Scan for the cell matching the given text and deliver its (X, Y) coordinate at center. 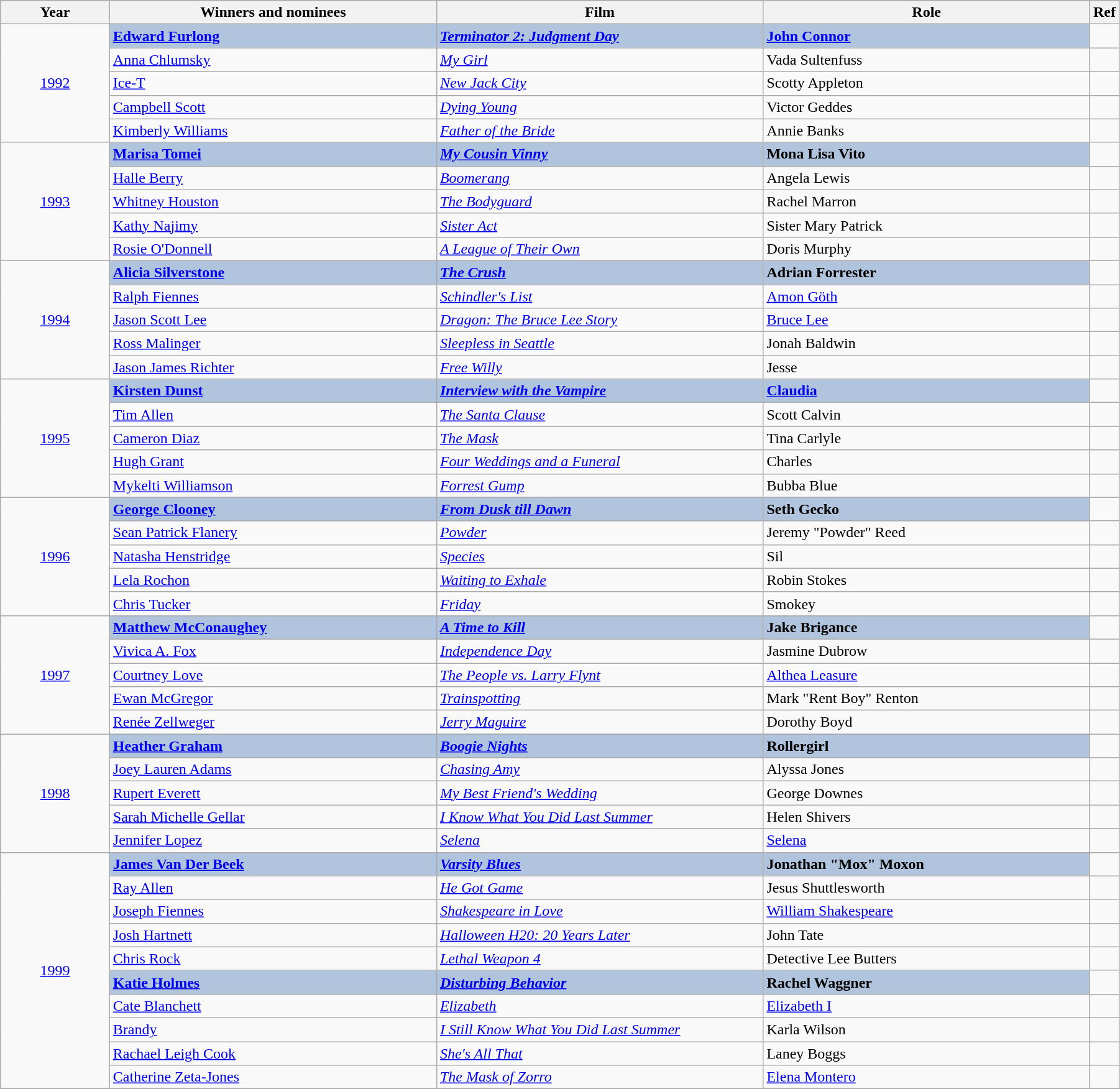
Cate Blanchett (273, 1006)
Detective Lee Butters (927, 958)
Halloween H20: 20 Years Later (599, 935)
1994 (55, 319)
Sil (927, 556)
The People vs. Larry Flynt (599, 674)
She's All That (599, 1054)
My Cousin Vinny (599, 154)
Alyssa Jones (927, 770)
Chris Tucker (273, 604)
Mona Lisa Vito (927, 154)
Halle Berry (273, 178)
Four Weddings and a Funeral (599, 462)
Edward Furlong (273, 36)
Ref (1104, 12)
Kimberly Williams (273, 131)
1998 (55, 793)
Rosie O'Donnell (273, 249)
Sleepless in Seattle (599, 344)
Katie Holmes (273, 982)
Alicia Silverstone (273, 272)
George Clooney (273, 509)
Jason Scott Lee (273, 320)
Winners and nominees (273, 12)
Mark "Rent Boy" Renton (927, 699)
Species (599, 556)
Role (927, 12)
Hugh Grant (273, 462)
Rupert Everett (273, 793)
The Crush (599, 272)
Free Willy (599, 367)
Jonathan "Mox" Moxon (927, 864)
Sister Mary Patrick (927, 225)
1996 (55, 556)
Joey Lauren Adams (273, 770)
He Got Game (599, 888)
Independence Day (599, 651)
A Time to Kill (599, 627)
John Tate (927, 935)
Brandy (273, 1029)
Dragon: The Bruce Lee Story (599, 320)
Friday (599, 604)
Chris Rock (273, 958)
Mykelti Williamson (273, 485)
Elizabeth I (927, 1006)
Seth Gecko (927, 509)
Chasing Amy (599, 770)
Film (599, 12)
Scott Calvin (927, 415)
Dying Young (599, 107)
The Bodyguard (599, 201)
Kirsten Dunst (273, 391)
Sean Patrick Flanery (273, 533)
Anna Chlumsky (273, 60)
Jerry Maguire (599, 722)
Courtney Love (273, 674)
1999 (55, 971)
Cameron Diaz (273, 438)
Dorothy Boyd (927, 722)
Varsity Blues (599, 864)
Bruce Lee (927, 320)
Jason James Richter (273, 367)
Angela Lewis (927, 178)
Renée Zellweger (273, 722)
Smokey (927, 604)
Powder (599, 533)
Rachel Marron (927, 201)
My Best Friend's Wedding (599, 793)
Whitney Houston (273, 201)
Rollergirl (927, 746)
From Dusk till Dawn (599, 509)
Kathy Najimy (273, 225)
Jennifer Lopez (273, 840)
Jesse (927, 367)
1995 (55, 438)
Claudia (927, 391)
Rachael Leigh Cook (273, 1054)
Karla Wilson (927, 1029)
George Downes (927, 793)
Joseph Fiennes (273, 911)
Doris Murphy (927, 249)
1992 (55, 83)
Scotty Appleton (927, 83)
Interview with the Vampire (599, 391)
Althea Leasure (927, 674)
Elizabeth (599, 1006)
New Jack City (599, 83)
Jake Brigance (927, 627)
Disturbing Behavior (599, 982)
Campbell Scott (273, 107)
John Connor (927, 36)
Ray Allen (273, 888)
I Know What You Did Last Summer (599, 817)
Lethal Weapon 4 (599, 958)
Trainspotting (599, 699)
The Mask (599, 438)
Vada Sultenfuss (927, 60)
Year (55, 12)
Marisa Tomei (273, 154)
Amon Göth (927, 296)
1997 (55, 674)
Ross Malinger (273, 344)
Forrest Gump (599, 485)
A League of Their Own (599, 249)
Helen Shivers (927, 817)
The Mask of Zorro (599, 1077)
Annie Banks (927, 131)
Ralph Fiennes (273, 296)
Jeremy "Powder" Reed (927, 533)
Tim Allen (273, 415)
Victor Geddes (927, 107)
Father of the Bride (599, 131)
Natasha Henstridge (273, 556)
Bubba Blue (927, 485)
Rachel Waggner (927, 982)
Matthew McConaughey (273, 627)
William Shakespeare (927, 911)
James Van Der Beek (273, 864)
Sister Act (599, 225)
Ice-T (273, 83)
I Still Know What You Did Last Summer (599, 1029)
Josh Hartnett (273, 935)
Adrian Forrester (927, 272)
Jesus Shuttlesworth (927, 888)
Terminator 2: Judgment Day (599, 36)
Heather Graham (273, 746)
The Santa Clause (599, 415)
Tina Carlyle (927, 438)
My Girl (599, 60)
Charles (927, 462)
1993 (55, 201)
Waiting to Exhale (599, 580)
Jonah Baldwin (927, 344)
Laney Boggs (927, 1054)
Schindler's List (599, 296)
Boogie Nights (599, 746)
Shakespeare in Love (599, 911)
Catherine Zeta-Jones (273, 1077)
Elena Montero (927, 1077)
Vivica A. Fox (273, 651)
Lela Rochon (273, 580)
Robin Stokes (927, 580)
Sarah Michelle Gellar (273, 817)
Boomerang (599, 178)
Jasmine Dubrow (927, 651)
Ewan McGregor (273, 699)
